Locate the cell with the specified text and output its [X, Y] center coordinate. 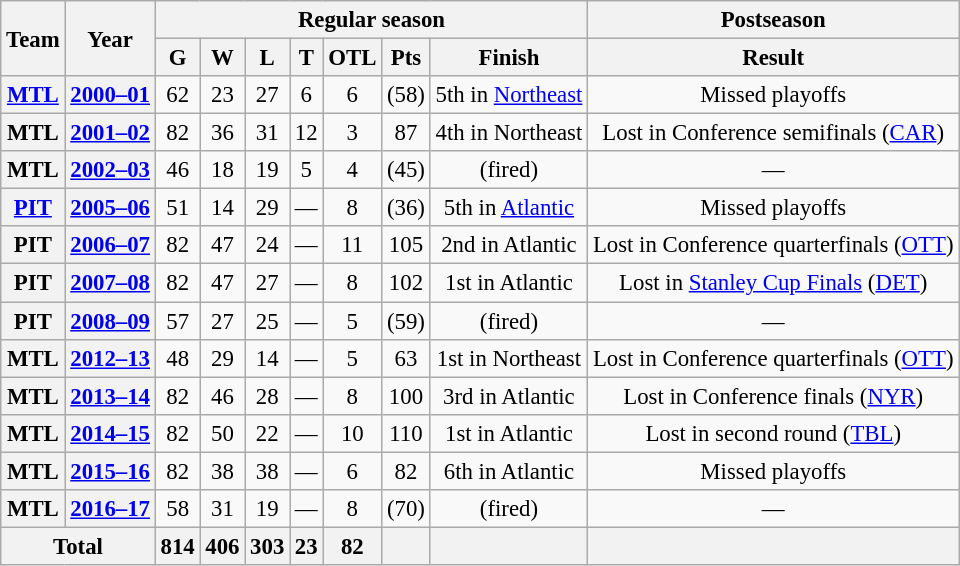
T [306, 58]
2015–16 [110, 471]
(58) [406, 95]
102 [406, 283]
(36) [406, 208]
Finish [508, 58]
3 [352, 133]
2005–06 [110, 208]
2nd in Atlantic [508, 245]
Lost in Stanley Cup Finals (DET) [774, 283]
110 [406, 433]
36 [222, 133]
25 [268, 321]
24 [268, 245]
Team [33, 38]
87 [406, 133]
Regular season [371, 20]
2008–09 [110, 321]
12 [306, 133]
2014–15 [110, 433]
4 [352, 170]
5th in Northeast [508, 95]
3rd in Atlantic [508, 396]
814 [178, 546]
Pts [406, 58]
11 [352, 245]
(59) [406, 321]
303 [268, 546]
L [268, 58]
2006–07 [110, 245]
2001–02 [110, 133]
Lost in Conference finals (NYR) [774, 396]
2016–17 [110, 509]
28 [268, 396]
48 [178, 358]
5th in Atlantic [508, 208]
1st in Northeast [508, 358]
W [222, 58]
6th in Atlantic [508, 471]
G [178, 58]
50 [222, 433]
Lost in second round (TBL) [774, 433]
406 [222, 546]
Postseason [774, 20]
18 [222, 170]
57 [178, 321]
(70) [406, 509]
10 [352, 433]
2013–14 [110, 396]
(45) [406, 170]
22 [268, 433]
4th in Northeast [508, 133]
2002–03 [110, 170]
Total [78, 546]
100 [406, 396]
105 [406, 245]
OTL [352, 58]
63 [406, 358]
62 [178, 95]
2012–13 [110, 358]
58 [178, 509]
2000–01 [110, 95]
Year [110, 38]
2007–08 [110, 283]
Lost in Conference semifinals (CAR) [774, 133]
Result [774, 58]
51 [178, 208]
